Capture the cell that displays the provided text and extract its (X, Y) central coordinate. 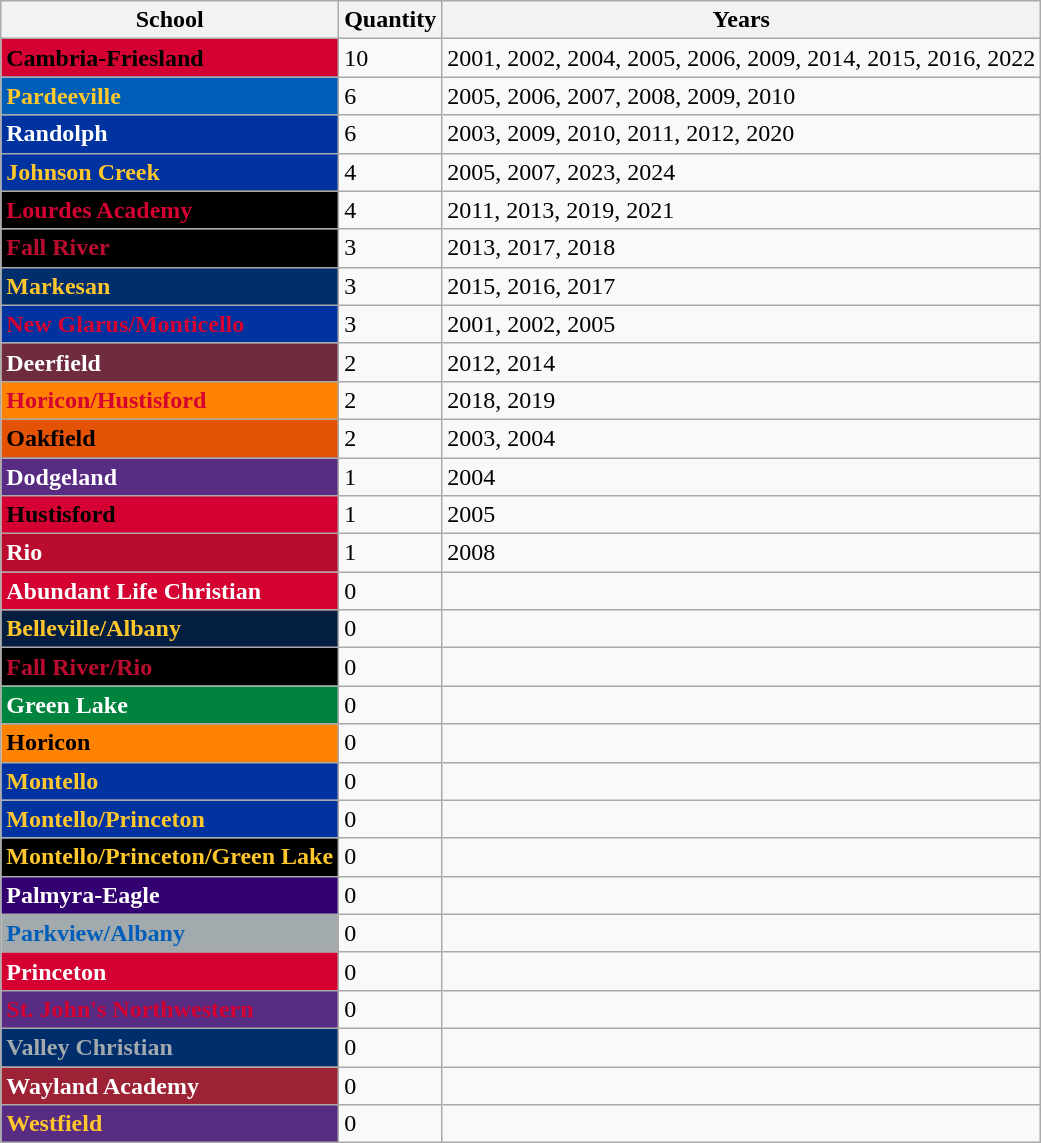
Montello/Princeton/Green Lake (170, 857)
Years (742, 20)
2013, 2017, 2018 (742, 248)
Fall River (170, 248)
Montello/Princeton (170, 819)
Markesan (170, 286)
Quantity (390, 20)
Parkview/Albany (170, 933)
2015, 2016, 2017 (742, 286)
Lourdes Academy (170, 210)
2004 (742, 477)
2003, 2009, 2010, 2011, 2012, 2020 (742, 134)
Westfield (170, 1124)
2018, 2019 (742, 400)
Abundant Life Christian (170, 591)
Green Lake (170, 705)
2001, 2002, 2004, 2005, 2006, 2009, 2014, 2015, 2016, 2022 (742, 58)
2005, 2007, 2023, 2024 (742, 172)
Oakfield (170, 438)
Rio (170, 553)
School (170, 20)
Deerfield (170, 362)
Dodgeland (170, 477)
Horicon/Hustisford (170, 400)
10 (390, 58)
Valley Christian (170, 1047)
Cambria-Friesland (170, 58)
Belleville/Albany (170, 629)
2011, 2013, 2019, 2021 (742, 210)
Johnson Creek (170, 172)
Horicon (170, 743)
2003, 2004 (742, 438)
Randolph (170, 134)
Montello (170, 781)
St. John's Northwestern (170, 1009)
Wayland Academy (170, 1085)
2012, 2014 (742, 362)
2005 (742, 515)
2001, 2002, 2005 (742, 324)
Hustisford (170, 515)
New Glarus/Monticello (170, 324)
Fall River/Rio (170, 667)
Pardeeville (170, 96)
2005, 2006, 2007, 2008, 2009, 2010 (742, 96)
2008 (742, 553)
Palmyra-Eagle (170, 895)
Princeton (170, 971)
